Determine the (x, y) coordinate at the center of the cell enclosing the given text.  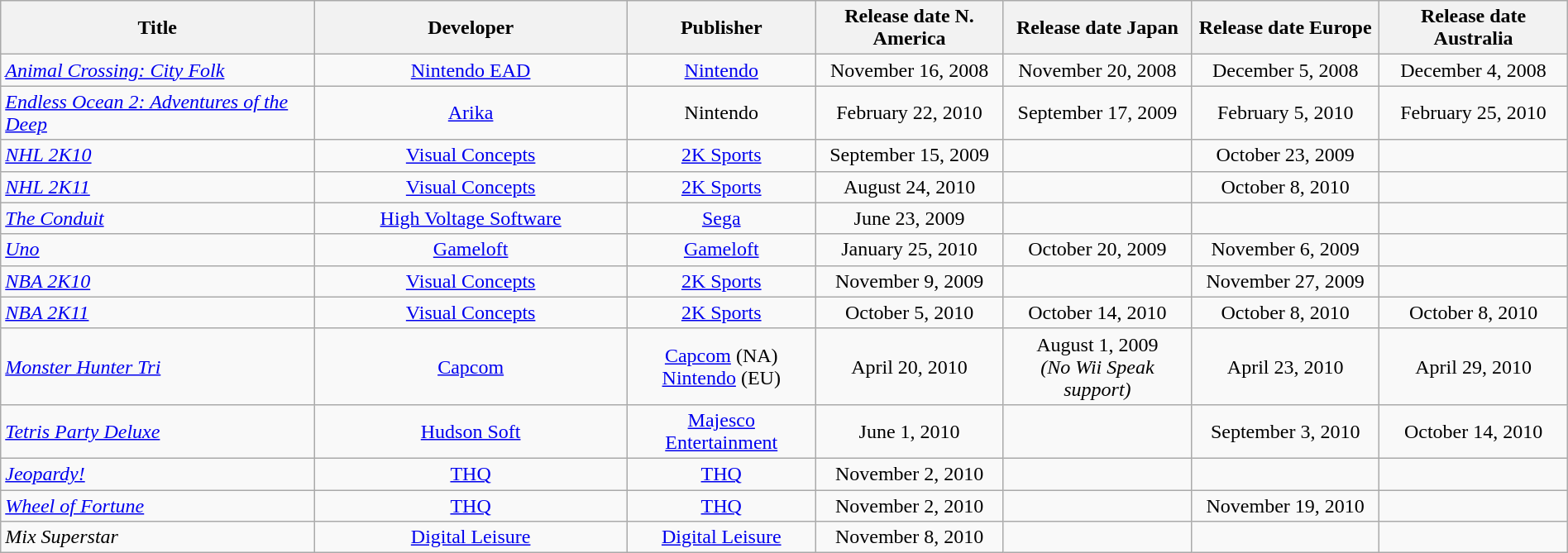
February 25, 2010 (1474, 112)
June 1, 2010 (910, 431)
October 23, 2009 (1285, 155)
Monster Hunter Tri (157, 366)
November 19, 2010 (1285, 505)
October 20, 2009 (1097, 250)
NHL 2K10 (157, 155)
Capcom (471, 366)
November 16, 2008 (910, 70)
Publisher (721, 28)
November 20, 2008 (1097, 70)
November 8, 2010 (910, 537)
NHL 2K11 (157, 187)
Developer (471, 28)
April 23, 2010 (1285, 366)
Tetris Party Deluxe (157, 431)
Release date Europe (1285, 28)
November 27, 2009 (1285, 281)
September 15, 2009 (910, 155)
The Conduit (157, 218)
June 23, 2009 (910, 218)
Arika (471, 112)
November 9, 2009 (910, 281)
April 20, 2010 (910, 366)
September 17, 2009 (1097, 112)
Nintendo EAD (471, 70)
NBA 2K11 (157, 312)
Majesco Entertainment (721, 431)
NBA 2K10 (157, 281)
November 6, 2009 (1285, 250)
Endless Ocean 2: Adventures of the Deep (157, 112)
December 5, 2008 (1285, 70)
February 5, 2010 (1285, 112)
Animal Crossing: City Folk (157, 70)
April 29, 2010 (1474, 366)
Capcom (NA)Nintendo (EU) (721, 366)
Wheel of Fortune (157, 505)
September 3, 2010 (1285, 431)
Release date N. America (910, 28)
October 5, 2010 (910, 312)
High Voltage Software (471, 218)
Title (157, 28)
January 25, 2010 (910, 250)
Hudson Soft (471, 431)
Uno (157, 250)
December 4, 2008 (1474, 70)
Release date Australia (1474, 28)
Sega (721, 218)
February 22, 2010 (910, 112)
August 1, 2009(No Wii Speak support) (1097, 366)
Release date Japan (1097, 28)
Jeopardy! (157, 474)
August 24, 2010 (910, 187)
Mix Superstar (157, 537)
